Output the [X, Y] coordinate of the center of the cell containing the given text.  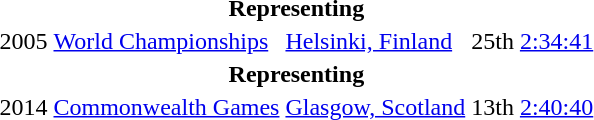
World Championships [166, 41]
Helsinki, Finland [376, 41]
25th [493, 41]
2:34:41 [556, 41]
